Extract the [x, y] coordinate from the center of the cell holding the provided text.  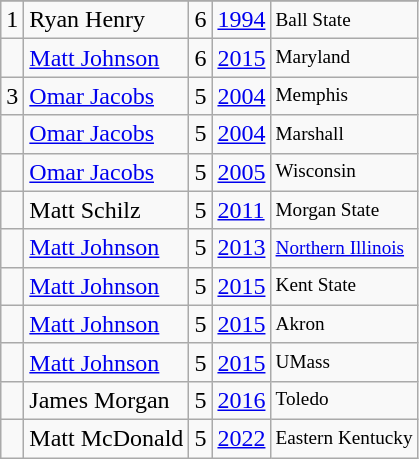
1 [12, 20]
Morgan State [344, 210]
Northern Illinois [344, 248]
2005 [242, 172]
Memphis [344, 96]
Ryan Henry [106, 20]
James Morgan [106, 400]
Matt McDonald [106, 438]
Ball State [344, 20]
Wisconsin [344, 172]
Marshall [344, 134]
Matt Schilz [106, 210]
Toledo [344, 400]
2013 [242, 248]
Akron [344, 324]
UMass [344, 362]
Kent State [344, 286]
2016 [242, 400]
2011 [242, 210]
Maryland [344, 58]
2022 [242, 438]
1994 [242, 20]
3 [12, 96]
Eastern Kentucky [344, 438]
